Scan for the cell matching the given text and deliver its [x, y] coordinate at center. 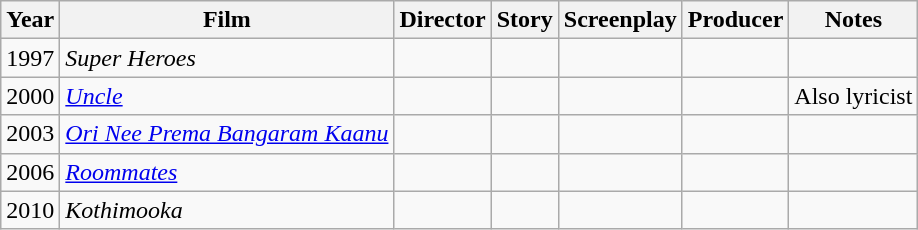
2010 [30, 210]
Uncle [227, 96]
Kothimooka [227, 210]
Screenplay [620, 20]
Also lyricist [854, 96]
Roommates [227, 172]
Ori Nee Prema Bangaram Kaanu [227, 134]
Notes [854, 20]
1997 [30, 58]
Director [442, 20]
Producer [736, 20]
Story [524, 20]
2000 [30, 96]
Film [227, 20]
2003 [30, 134]
2006 [30, 172]
Year [30, 20]
Super Heroes [227, 58]
